Locate the cell with the specified text and output its [x, y] center coordinate. 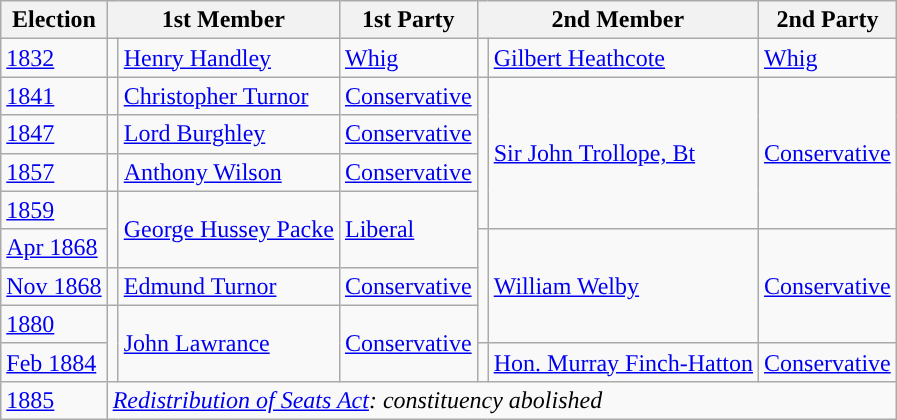
Apr 1868 [54, 248]
2nd Party [828, 20]
1880 [54, 324]
Sir John Trollope, Bt [623, 153]
Nov 1868 [54, 286]
Liberal [408, 229]
1885 [54, 400]
1841 [54, 96]
Election [54, 20]
1832 [54, 58]
1847 [54, 134]
Christopher Turnor [228, 96]
2nd Member [618, 20]
Hon. Murray Finch-Hatton [623, 362]
Anthony Wilson [228, 172]
Gilbert Heathcote [623, 58]
Feb 1884 [54, 362]
1857 [54, 172]
Lord Burghley [228, 134]
Redistribution of Seats Act: constituency abolished [502, 400]
Edmund Turnor [228, 286]
1st Member [223, 20]
William Welby [623, 286]
Henry Handley [228, 58]
1859 [54, 210]
1st Party [408, 20]
George Hussey Packe [228, 229]
John Lawrance [228, 343]
